From the cell containing the given text, extract its center point as [X, Y] coordinate. 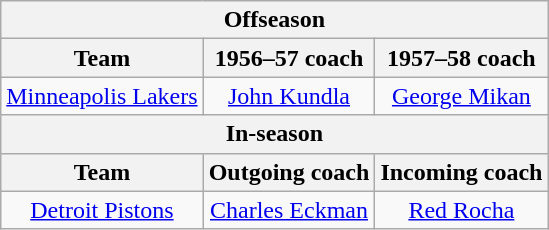
John Kundla [289, 96]
1956–57 coach [289, 58]
In-season [274, 134]
Outgoing coach [289, 172]
Charles Eckman [289, 210]
Incoming coach [462, 172]
Minneapolis Lakers [102, 96]
Offseason [274, 20]
Detroit Pistons [102, 210]
1957–58 coach [462, 58]
George Mikan [462, 96]
Red Rocha [462, 210]
